From the cell containing the given text, extract its center point as (x, y) coordinate. 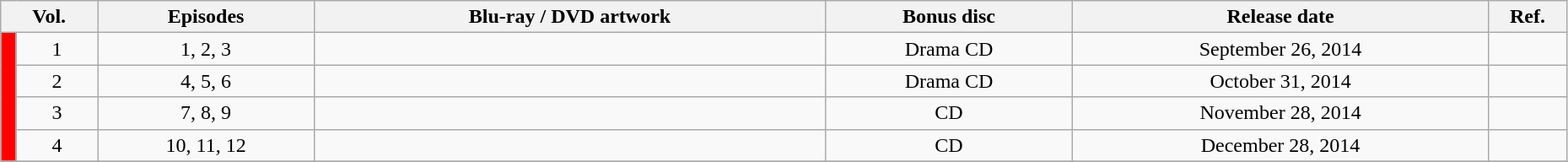
7, 8, 9 (206, 113)
4 (57, 145)
3 (57, 113)
Episodes (206, 17)
Vol. (49, 17)
1, 2, 3 (206, 49)
Bonus disc (948, 17)
Release date (1280, 17)
2 (57, 81)
10, 11, 12 (206, 145)
4, 5, 6 (206, 81)
October 31, 2014 (1280, 81)
1 (57, 49)
November 28, 2014 (1280, 113)
December 28, 2014 (1280, 145)
September 26, 2014 (1280, 49)
Blu-ray / DVD artwork (570, 17)
Ref. (1528, 17)
